Determine the [X, Y] coordinate at the center of the cell enclosing the given text.  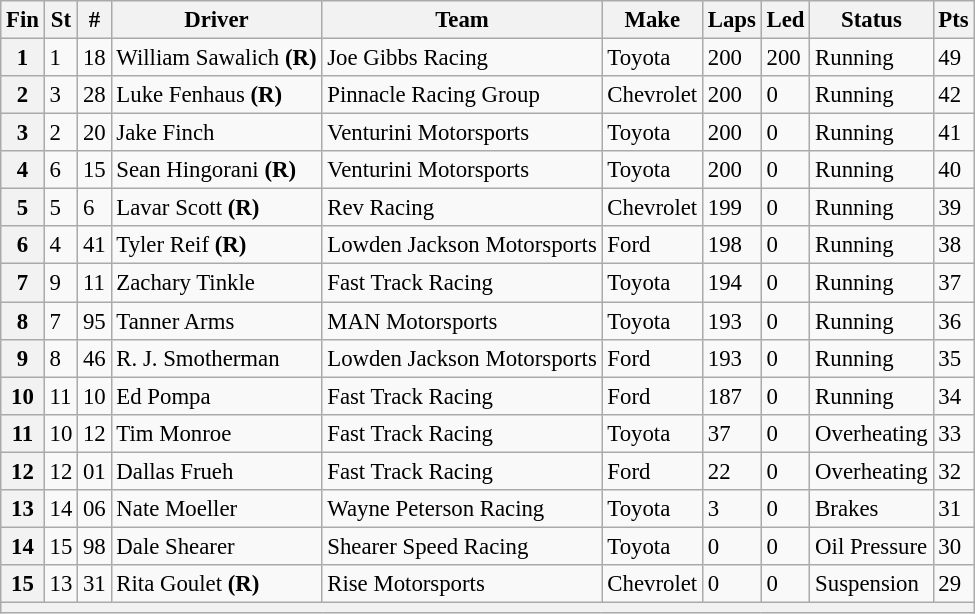
Zachary Tinkle [216, 283]
Dale Shearer [216, 546]
Rita Goulet (R) [216, 584]
Suspension [872, 584]
Dallas Frueh [216, 471]
Wayne Peterson Racing [462, 509]
Pinnacle Racing Group [462, 95]
36 [954, 321]
Lavar Scott (R) [216, 208]
Pts [954, 20]
38 [954, 245]
06 [94, 509]
29 [954, 584]
MAN Motorsports [462, 321]
95 [94, 321]
40 [954, 170]
98 [94, 546]
Driver [216, 20]
199 [732, 208]
Laps [732, 20]
Fin [23, 20]
30 [954, 546]
187 [732, 396]
Make [652, 20]
01 [94, 471]
Tyler Reif (R) [216, 245]
35 [954, 358]
49 [954, 58]
33 [954, 433]
Tim Monroe [216, 433]
St [60, 20]
18 [94, 58]
Sean Hingorani (R) [216, 170]
Luke Fenhaus (R) [216, 95]
Tanner Arms [216, 321]
Jake Finch [216, 133]
Status [872, 20]
Rise Motorsports [462, 584]
198 [732, 245]
28 [94, 95]
194 [732, 283]
Oil Pressure [872, 546]
Ed Pompa [216, 396]
Rev Racing [462, 208]
20 [94, 133]
42 [954, 95]
Team [462, 20]
39 [954, 208]
Shearer Speed Racing [462, 546]
R. J. Smotherman [216, 358]
22 [732, 471]
Led [786, 20]
Brakes [872, 509]
William Sawalich (R) [216, 58]
32 [954, 471]
# [94, 20]
34 [954, 396]
Nate Moeller [216, 509]
Joe Gibbs Racing [462, 58]
46 [94, 358]
